Determine the [x, y] coordinate at the center of the cell enclosing the given text.  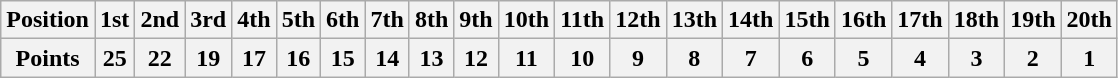
16 [298, 58]
4 [920, 58]
15th [807, 20]
12th [638, 20]
9 [638, 58]
6 [807, 58]
15 [343, 58]
3 [976, 58]
10 [582, 58]
18th [976, 20]
2nd [160, 20]
11th [582, 20]
6th [343, 20]
12 [476, 58]
17th [920, 20]
10th [526, 20]
25 [114, 58]
4th [254, 20]
13 [431, 58]
11 [526, 58]
7 [751, 58]
16th [863, 20]
17 [254, 58]
22 [160, 58]
5 [863, 58]
1st [114, 20]
19th [1033, 20]
7th [387, 20]
19 [208, 58]
14 [387, 58]
13th [694, 20]
8th [431, 20]
2 [1033, 58]
1 [1089, 58]
8 [694, 58]
14th [751, 20]
Points [48, 58]
Position [48, 20]
3rd [208, 20]
20th [1089, 20]
9th [476, 20]
5th [298, 20]
